Output the [x, y] coordinate of the center of the cell containing the given text.  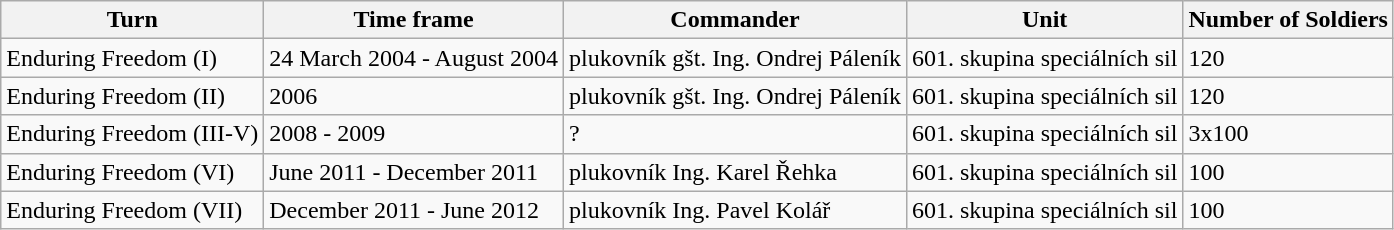
June 2011 - December 2011 [414, 172]
December 2011 - June 2012 [414, 210]
24 March 2004 - August 2004 [414, 58]
Enduring Freedom (III-V) [132, 134]
Unit [1044, 20]
2006 [414, 96]
Time frame [414, 20]
Turn [132, 20]
Enduring Freedom (I) [132, 58]
plukovník Ing. Karel Řehka [734, 172]
2008 - 2009 [414, 134]
Number of Soldiers [1288, 20]
Enduring Freedom (II) [132, 96]
? [734, 134]
Commander [734, 20]
Enduring Freedom (VI) [132, 172]
Enduring Freedom (VII) [132, 210]
plukovník Ing. Pavel Kolář [734, 210]
3x100 [1288, 134]
